Search for the cell housing the specified text and yield its [x, y] center coordinate. 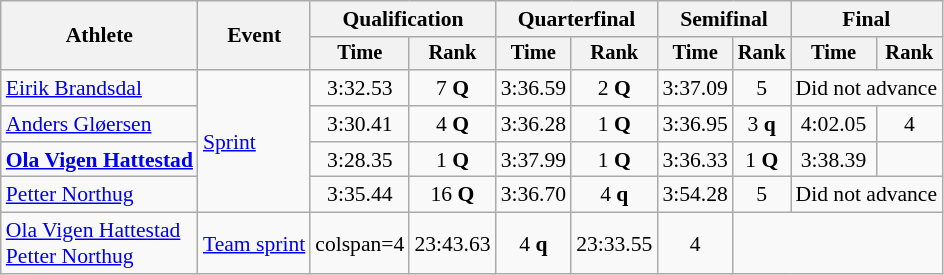
4 Q [452, 124]
4:02.05 [833, 124]
3:38.39 [833, 160]
Event [254, 36]
3 q [762, 124]
3:36.33 [694, 160]
Anders Gløersen [100, 124]
3:32.53 [360, 88]
Sprint [254, 141]
Semifinal [724, 19]
3:36.59 [534, 88]
colspan=4 [360, 244]
Ola Vigen HattestadPetter Northug [100, 244]
3:36.28 [534, 124]
3:37.09 [694, 88]
3:36.70 [534, 195]
Eirik Brandsdal [100, 88]
Petter Northug [100, 195]
Final [866, 19]
23:33.55 [614, 244]
Ola Vigen Hattestad [100, 160]
3:30.41 [360, 124]
Athlete [100, 36]
Quarterfinal [577, 19]
Team sprint [254, 244]
23:43.63 [452, 244]
3:37.99 [534, 160]
3:36.95 [694, 124]
2 Q [614, 88]
3:35.44 [360, 195]
3:28.35 [360, 160]
7 Q [452, 88]
16 Q [452, 195]
Qualification [402, 19]
3:54.28 [694, 195]
